Pinpoint the cell where the given text exists, returning its (X, Y) midpoint coordinate. 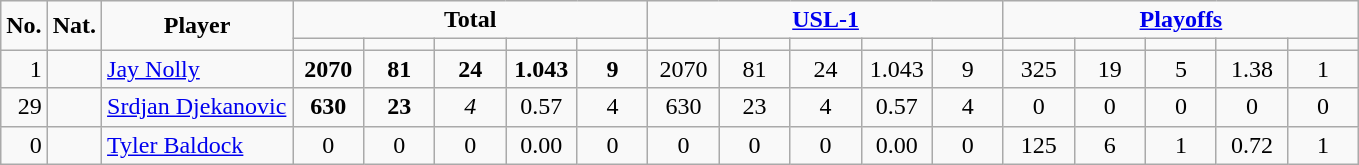
6 (1110, 145)
Nat. (74, 26)
0.72 (1252, 145)
19 (1110, 69)
125 (1038, 145)
No. (24, 26)
Tyler Baldock (198, 145)
Total (470, 20)
Srdjan Djekanovic (198, 107)
1.38 (1252, 69)
Playoffs (1180, 20)
USL-1 (826, 20)
5 (1180, 69)
29 (24, 107)
Player (198, 26)
325 (1038, 69)
Jay Nolly (198, 69)
